Extract the [X, Y] coordinate from the center of the cell holding the provided text.  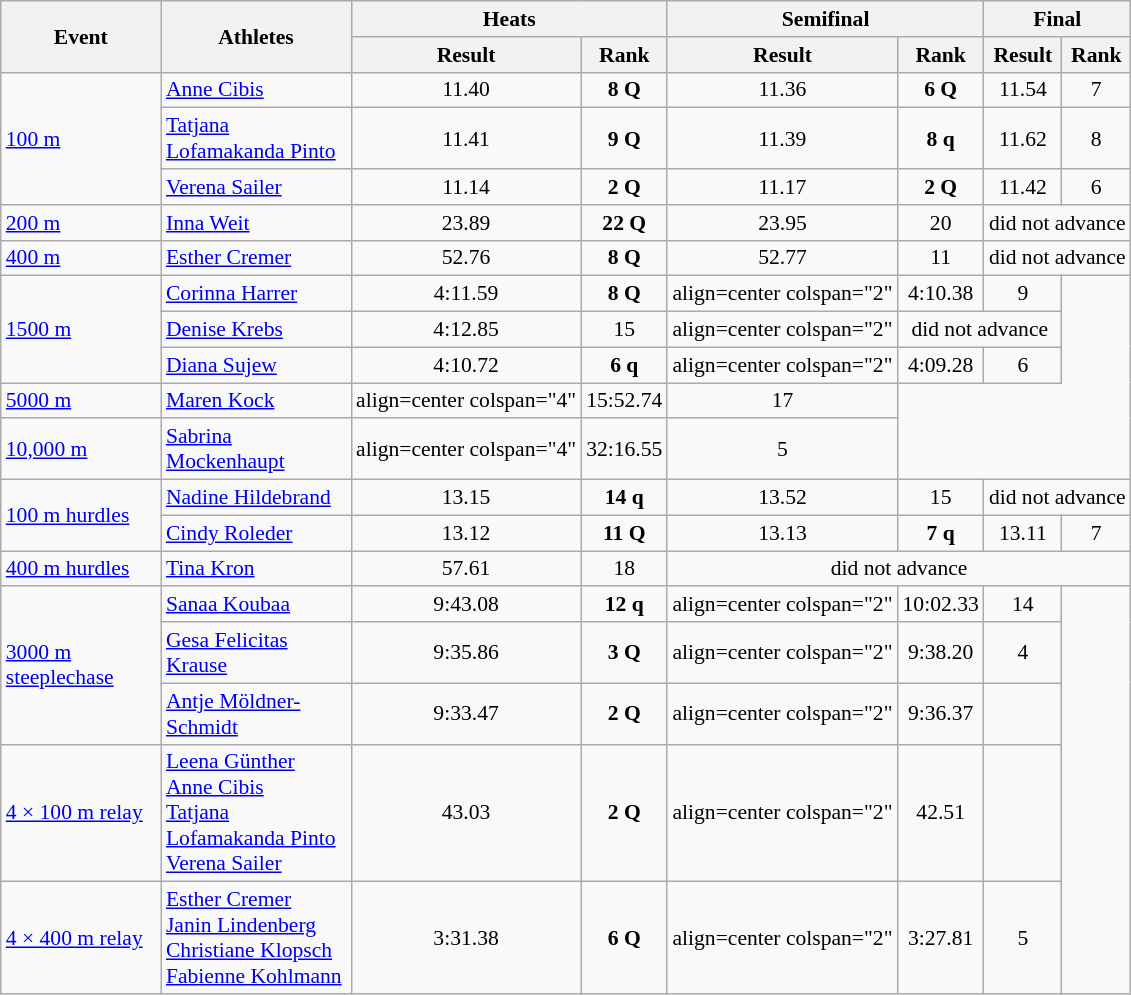
4:10.38 [941, 294]
13.15 [466, 498]
3000 m steeplechase [81, 666]
57.61 [466, 569]
11 Q [624, 533]
20 [941, 223]
Verena Sailer [256, 187]
9:38.20 [941, 652]
9:43.08 [466, 605]
52.76 [466, 258]
12 q [624, 605]
4 × 400 m relay [81, 938]
4:11.59 [466, 294]
Leena GüntherAnne CibisTatjana Lofamakanda PintoVerena Sailer [256, 813]
14 [1023, 605]
3:27.81 [941, 938]
13.12 [466, 533]
15:52.74 [624, 401]
11.62 [1023, 138]
11.54 [1023, 90]
11.17 [782, 187]
Athletes [256, 36]
Nadine Hildebrand [256, 498]
11.41 [466, 138]
9:36.37 [941, 714]
13.13 [782, 533]
100 m [81, 138]
11.14 [466, 187]
Gesa Felicitas Krause [256, 652]
23.95 [782, 223]
6 q [624, 365]
43.03 [466, 813]
52.77 [782, 258]
32:16.55 [624, 450]
5000 m [81, 401]
23.89 [466, 223]
4 × 100 m relay [81, 813]
11.36 [782, 90]
9 [1023, 294]
18 [624, 569]
Sabrina Mockenhaupt [256, 450]
9:35.86 [466, 652]
7 q [941, 533]
3:31.38 [466, 938]
Anne Cibis [256, 90]
4:09.28 [941, 365]
8 [1096, 138]
Cindy Roleder [256, 533]
Heats [509, 19]
11.42 [1023, 187]
Inna Weit [256, 223]
Diana Sujew [256, 365]
4:12.85 [466, 330]
Esther Cremer [256, 258]
200 m [81, 223]
Event [81, 36]
400 m [81, 258]
100 m hurdles [81, 516]
10,000 m [81, 450]
Antje Möldner-Schmidt [256, 714]
9:33.47 [466, 714]
1500 m [81, 330]
Tina Kron [256, 569]
13.11 [1023, 533]
Maren Kock [256, 401]
Corinna Harrer [256, 294]
22 Q [624, 223]
Tatjana Lofamakanda Pinto [256, 138]
42.51 [941, 813]
Denise Krebs [256, 330]
Esther CremerJanin LindenbergChristiane KlopschFabienne Kohlmann [256, 938]
9 Q [624, 138]
Semifinal [825, 19]
11.39 [782, 138]
Final [1058, 19]
11 [941, 258]
3 Q [624, 652]
4 [1023, 652]
11.40 [466, 90]
Sanaa Koubaa [256, 605]
14 q [624, 498]
400 m hurdles [81, 569]
13.52 [782, 498]
10:02.33 [941, 605]
4:10.72 [466, 365]
17 [782, 401]
8 q [941, 138]
